Detect which cell encompasses the target text, then output its (x, y) center coordinate. 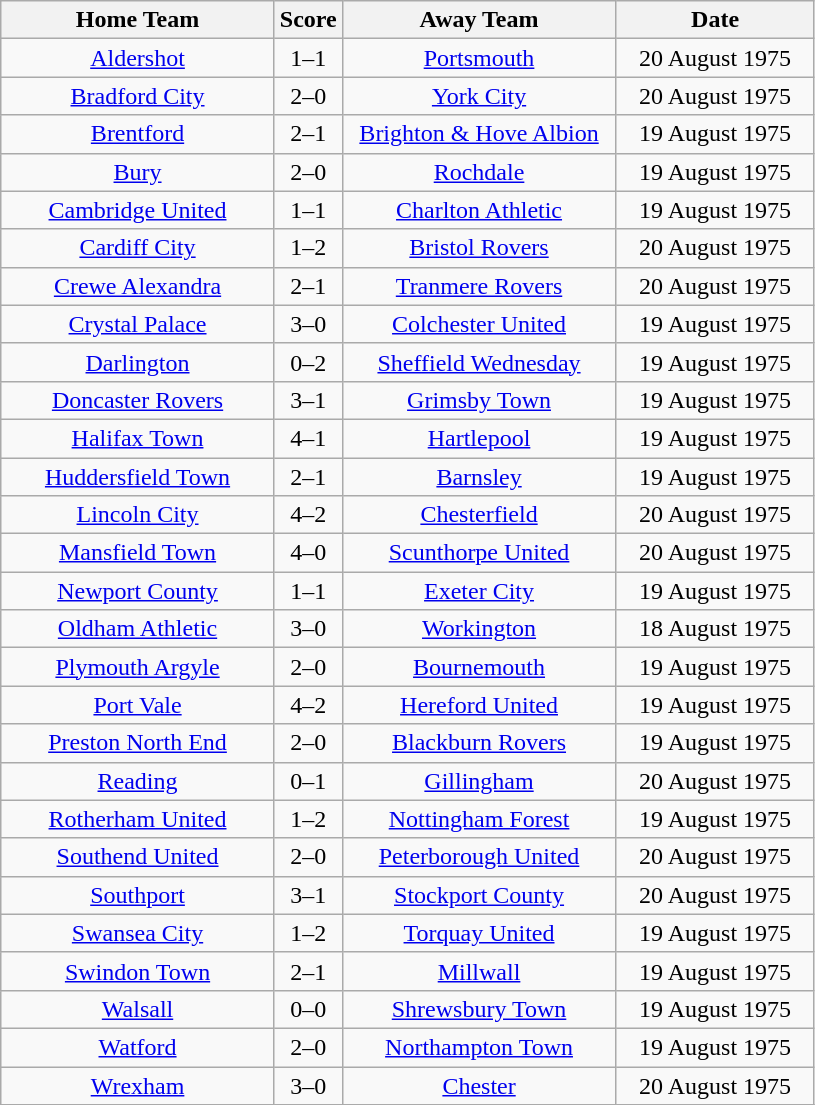
Chester (479, 1085)
Southend United (138, 857)
Bristol Rovers (479, 248)
Millwall (479, 971)
Huddersfield Town (138, 477)
4–1 (308, 438)
Bournemouth (479, 667)
Crystal Palace (138, 324)
Portsmouth (479, 58)
Cardiff City (138, 248)
Sheffield Wednesday (479, 362)
Rochdale (479, 172)
Blackburn Rovers (479, 743)
Lincoln City (138, 515)
Bury (138, 172)
Brentford (138, 134)
Gillingham (479, 781)
18 August 1975 (716, 629)
Cambridge United (138, 210)
Darlington (138, 362)
Swindon Town (138, 971)
Wrexham (138, 1085)
Southport (138, 895)
Plymouth Argyle (138, 667)
Home Team (138, 20)
Watford (138, 1047)
Northampton Town (479, 1047)
Oldham Athletic (138, 629)
0–2 (308, 362)
Tranmere Rovers (479, 286)
Barnsley (479, 477)
Halifax Town (138, 438)
Score (308, 20)
Newport County (138, 591)
Bradford City (138, 96)
Scunthorpe United (479, 553)
Port Vale (138, 705)
Brighton & Hove Albion (479, 134)
Chesterfield (479, 515)
Torquay United (479, 933)
Away Team (479, 20)
Preston North End (138, 743)
0–1 (308, 781)
Aldershot (138, 58)
Reading (138, 781)
Exeter City (479, 591)
Stockport County (479, 895)
Hartlepool (479, 438)
Rotherham United (138, 819)
Workington (479, 629)
Colchester United (479, 324)
Shrewsbury Town (479, 1009)
Charlton Athletic (479, 210)
Nottingham Forest (479, 819)
Hereford United (479, 705)
Mansfield Town (138, 553)
Peterborough United (479, 857)
Walsall (138, 1009)
Date (716, 20)
Grimsby Town (479, 400)
Crewe Alexandra (138, 286)
York City (479, 96)
Swansea City (138, 933)
Doncaster Rovers (138, 400)
0–0 (308, 1009)
4–0 (308, 553)
